Detect which cell encompasses the target text, then output its [X, Y] center coordinate. 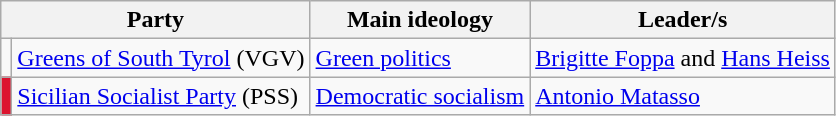
Green politics [420, 58]
Brigitte Foppa and Hans Heiss [683, 58]
Party [156, 20]
Main ideology [420, 20]
Sicilian Socialist Party (PSS) [161, 96]
Leader/s [683, 20]
Antonio Matasso [683, 96]
Greens of South Tyrol (VGV) [161, 58]
Democratic socialism [420, 96]
